Determine the (x, y) coordinate at the center of the cell enclosing the given text.  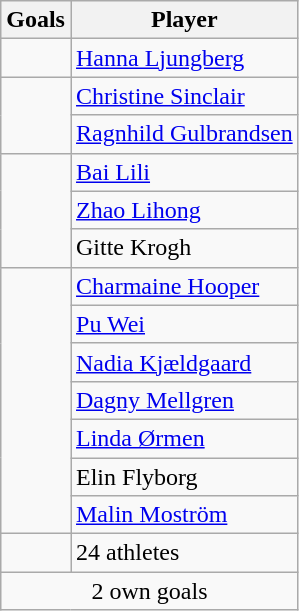
2 own goals (150, 591)
Charmaine Hooper (184, 286)
24 athletes (184, 553)
Goals (36, 20)
Linda Ørmen (184, 438)
Player (184, 20)
Nadia Kjældgaard (184, 362)
Gitte Krogh (184, 248)
Malin Moström (184, 515)
Elin Flyborg (184, 477)
Zhao Lihong (184, 210)
Pu Wei (184, 324)
Hanna Ljungberg (184, 58)
Christine Sinclair (184, 96)
Ragnhild Gulbrandsen (184, 134)
Bai Lili (184, 172)
Dagny Mellgren (184, 400)
